Locate the cell with the specified text and output its [X, Y] center coordinate. 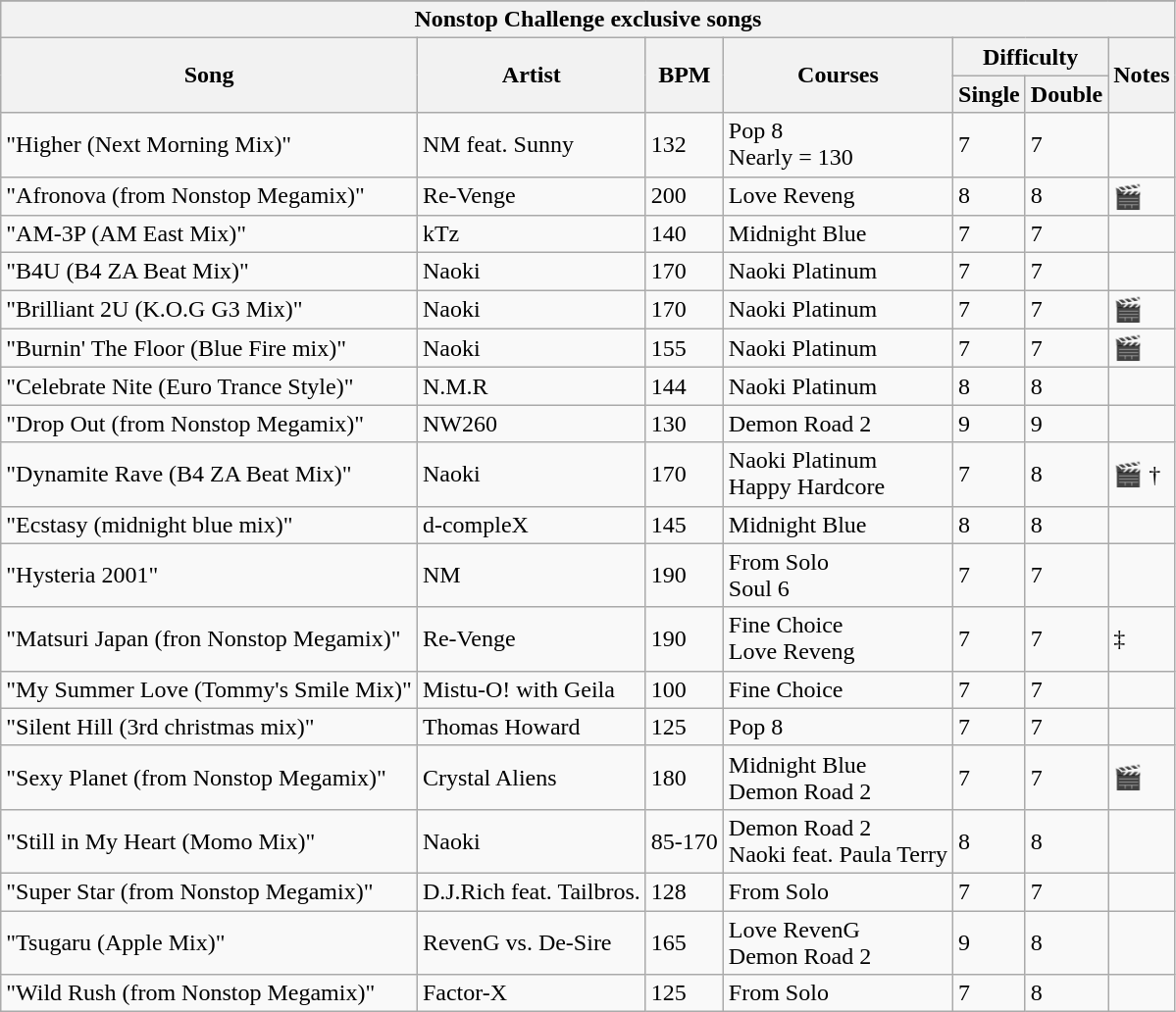
"Dynamite Rave (B4 ZA Beat Mix)" [210, 475]
Artist [532, 76]
85-170 [685, 841]
From SoloSoul 6 [838, 575]
Love Reveng [838, 196]
"Still in My Heart (Momo Mix)" [210, 841]
200 [685, 196]
"My Summer Love (Tommy's Smile Mix)" [210, 689]
128 [685, 891]
140 [685, 234]
"Matsuri Japan (fron Nonstop Megamix)" [210, 639]
‡ [1142, 639]
RevenG vs. De-Sire [532, 941]
132 [685, 145]
"Afronova (from Nonstop Megamix)" [210, 196]
"Drop Out (from Nonstop Megamix)" [210, 424]
Love RevenGDemon Road 2 [838, 941]
d-compleX [532, 525]
"Burnin' The Floor (Blue Fire mix)" [210, 348]
Pop 8 [838, 727]
N.M.R [532, 386]
NW260 [532, 424]
"Celebrate Nite (Euro Trance Style)" [210, 386]
Single [990, 94]
"Sexy Planet (from Nonstop Megamix)" [210, 777]
NM [532, 575]
180 [685, 777]
Double [1066, 94]
"Brilliant 2U (K.O.G G3 Mix)" [210, 310]
"Silent Hill (3rd christmas mix)" [210, 727]
NM feat. Sunny [532, 145]
Courses [838, 76]
"Hysteria 2001" [210, 575]
"B4U (B4 ZA Beat Mix)" [210, 272]
D.J.Rich feat. Tailbros. [532, 891]
165 [685, 941]
Difficulty [1031, 57]
BPM [685, 76]
155 [685, 348]
144 [685, 386]
100 [685, 689]
kTz [532, 234]
"Super Star (from Nonstop Megamix)" [210, 891]
"Ecstasy (midnight blue mix)" [210, 525]
Notes [1142, 76]
Demon Road 2 [838, 424]
Fine ChoiceLove Reveng [838, 639]
Pop 8Nearly = 130 [838, 145]
130 [685, 424]
Thomas Howard [532, 727]
Fine Choice [838, 689]
Naoki PlatinumHappy Hardcore [838, 475]
"Higher (Next Morning Mix)" [210, 145]
Mistu-O! with Geila [532, 689]
Song [210, 76]
🎬 † [1142, 475]
Nonstop Challenge exclusive songs [588, 20]
Midnight BlueDemon Road 2 [838, 777]
"AM-3P (AM East Mix)" [210, 234]
Factor-X [532, 993]
145 [685, 525]
"Tsugaru (Apple Mix)" [210, 941]
Crystal Aliens [532, 777]
Demon Road 2Naoki feat. Paula Terry [838, 841]
"Wild Rush (from Nonstop Megamix)" [210, 993]
